Pinpoint the cell where the given text exists, returning its (X, Y) midpoint coordinate. 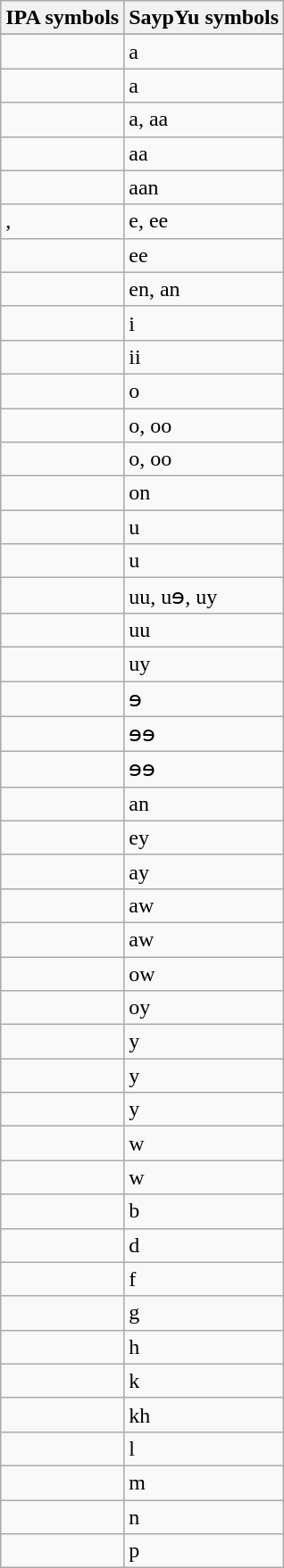
ɘ (204, 699)
ii (204, 357)
p (204, 1551)
aan (204, 187)
kh (204, 1415)
ey (204, 838)
h (204, 1347)
uu, uɘ, uy (204, 596)
uy (204, 664)
b (204, 1211)
, (63, 221)
IPA symbols (63, 18)
en, an (204, 289)
ow (204, 973)
e, ee (204, 221)
ee (204, 255)
oy (204, 1008)
m (204, 1482)
aa (204, 153)
SaypYu symbols (204, 18)
uu (204, 630)
k (204, 1381)
l (204, 1448)
n (204, 1517)
i (204, 323)
ay (204, 871)
an (204, 804)
on (204, 493)
a, aa (204, 120)
g (204, 1313)
d (204, 1245)
f (204, 1279)
o (204, 391)
